Detect which cell encompasses the target text, then output its (X, Y) center coordinate. 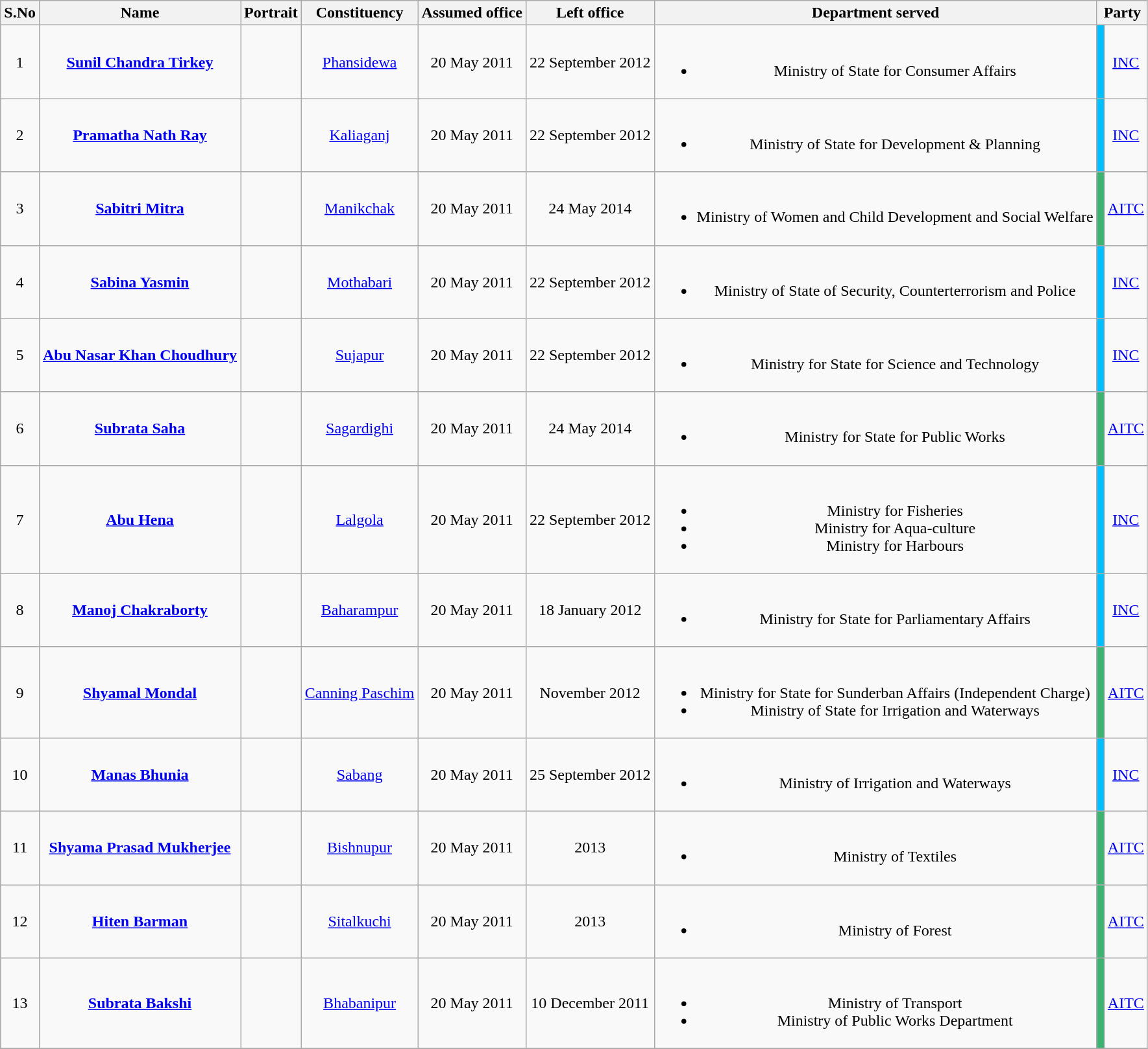
Ministry for State for Sunderban Affairs (Independent Charge)Ministry of State for Irrigation and Waterways (875, 692)
Ministry of State for Development & Planning (875, 135)
Sagardighi (360, 428)
Manas Bhunia (140, 775)
Abu Hena (140, 519)
Abu Nasar Khan Choudhury (140, 356)
10 December 2011 (590, 1004)
Bishnupur (360, 847)
Shyama Prasad Mukherjee (140, 847)
Sabina Yasmin (140, 282)
3 (20, 209)
Assumed office (472, 13)
Kaliaganj (360, 135)
11 (20, 847)
Sunil Chandra Tirkey (140, 62)
8 (20, 610)
Sitalkuchi (360, 921)
25 September 2012 (590, 775)
Canning Paschim (360, 692)
12 (20, 921)
Phansidewa (360, 62)
Subrata Bakshi (140, 1004)
7 (20, 519)
Party (1122, 13)
Department served (875, 13)
Subrata Saha (140, 428)
Ministry for State for Parliamentary Affairs (875, 610)
2 (20, 135)
Ministry of State of Security, Counterterrorism and Police (875, 282)
Ministry of Forest (875, 921)
Mothabari (360, 282)
6 (20, 428)
Portrait (271, 13)
Ministry for State for Public Works (875, 428)
Shyamal Mondal (140, 692)
Name (140, 13)
Ministry of State for Consumer Affairs (875, 62)
18 January 2012 (590, 610)
Sabang (360, 775)
Manikchak (360, 209)
Hiten Barman (140, 921)
10 (20, 775)
Manoj Chakraborty (140, 610)
Ministry of Irrigation and Waterways (875, 775)
Ministry of Women and Child Development and Social Welfare (875, 209)
Lalgola (360, 519)
1 (20, 62)
5 (20, 356)
Ministry for State for Science and Technology (875, 356)
Constituency (360, 13)
Left office (590, 13)
Ministry of Textiles (875, 847)
Sujapur (360, 356)
Baharampur (360, 610)
13 (20, 1004)
4 (20, 282)
Sabitri Mitra (140, 209)
9 (20, 692)
Ministry for FisheriesMinistry for Aqua-cultureMinistry for Harbours (875, 519)
S.No (20, 13)
Ministry of TransportMinistry of Public Works Department (875, 1004)
November 2012 (590, 692)
Pramatha Nath Ray (140, 135)
Bhabanipur (360, 1004)
